Search for the cell housing the specified text and yield its [X, Y] center coordinate. 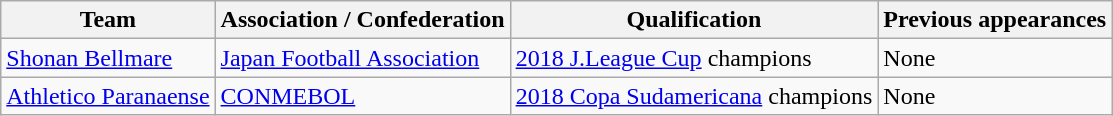
CONMEBOL [362, 96]
Team [108, 20]
2018 J.League Cup champions [694, 58]
Association / Confederation [362, 20]
Athletico Paranaense [108, 96]
2018 Copa Sudamericana champions [694, 96]
Japan Football Association [362, 58]
Qualification [694, 20]
Shonan Bellmare [108, 58]
Previous appearances [995, 20]
